Find where the given text appears and provide that cell's center as (x, y) coordinate. 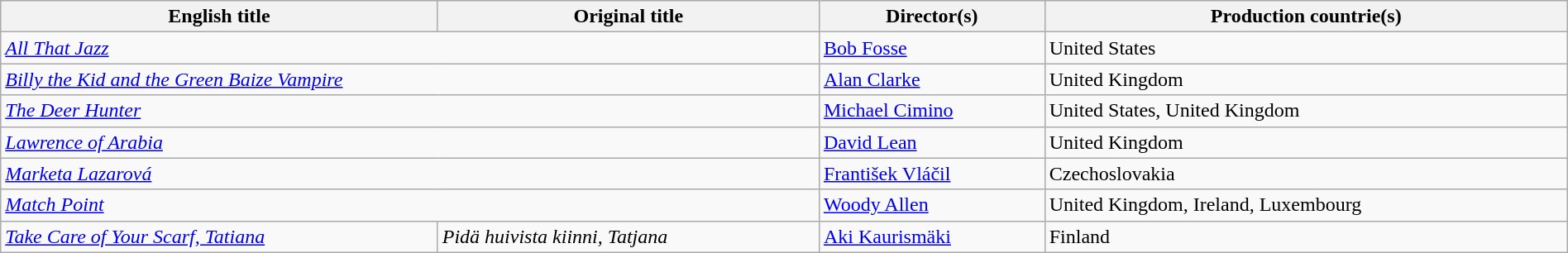
Alan Clarke (931, 79)
Aki Kaurismäki (931, 236)
All That Jazz (410, 48)
Billy the Kid and the Green Baize Vampire (410, 79)
United States, United Kingdom (1306, 111)
Bob Fosse (931, 48)
Original title (629, 17)
Marketa Lazarová (410, 174)
Match Point (410, 205)
Michael Cimino (931, 111)
Woody Allen (931, 205)
Take Care of Your Scarf, Tatiana (219, 236)
United States (1306, 48)
Czechoslovakia (1306, 174)
František Vláčil (931, 174)
The Deer Hunter (410, 111)
United Kingdom, Ireland, Luxembourg (1306, 205)
Pidä huivista kiinni, Tatjana (629, 236)
David Lean (931, 142)
Director(s) (931, 17)
English title (219, 17)
Lawrence of Arabia (410, 142)
Finland (1306, 236)
Production countrie(s) (1306, 17)
